For the text-containing cell, return its midpoint in (X, Y) coordinate format. 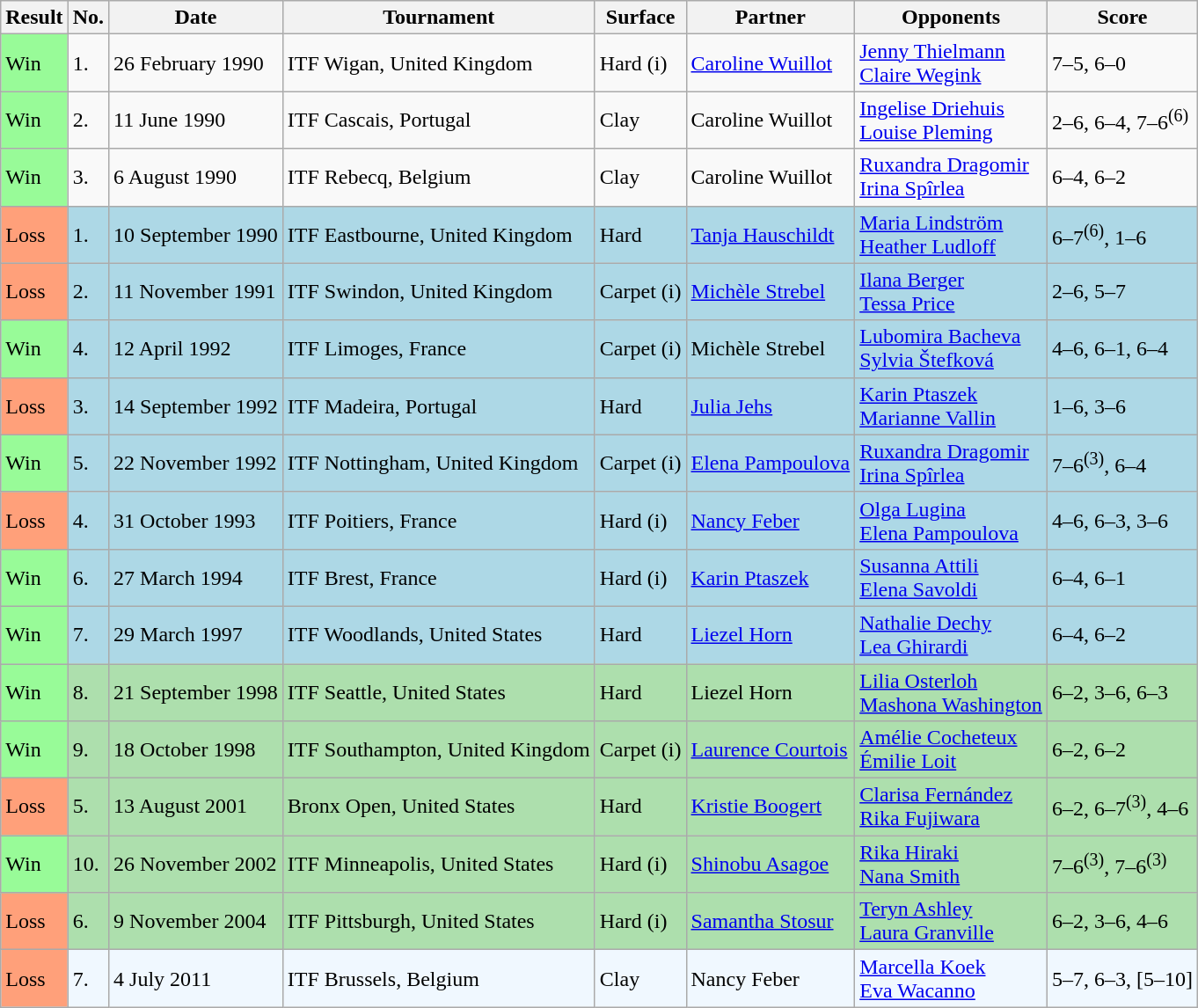
Maria Lindström Heather Ludloff (952, 234)
18 October 1998 (196, 749)
26 November 2002 (196, 864)
Susanna Attili Elena Savoldi (952, 577)
1–6, 3–6 (1122, 406)
ITF Cascais, Portugal (438, 120)
6–2, 3–6, 6–3 (1122, 691)
Tanja Hauschildt (771, 234)
7–5, 6–0 (1122, 63)
Kristie Boogert (771, 807)
Surface (640, 18)
10 September 1990 (196, 234)
Rika Hiraki Nana Smith (952, 864)
Elena Pampoulova (771, 463)
4–6, 6–3, 3–6 (1122, 521)
ITF Wigan, United Kingdom (438, 63)
7–6(3), 7–6(3) (1122, 864)
ITF Nottingham, United Kingdom (438, 463)
Karin Ptaszek (771, 577)
ITF Woodlands, United States (438, 635)
ITF Limoges, France (438, 348)
2–6, 6–4, 7–6(6) (1122, 120)
Karin Ptaszek Marianne Vallin (952, 406)
11 June 1990 (196, 120)
Opponents (952, 18)
13 August 2001 (196, 807)
Teryn Ashley Laura Granville (952, 922)
12 April 1992 (196, 348)
Olga Lugina Elena Pampoulova (952, 521)
Result (34, 18)
5–7, 6–3, [5–10] (1122, 978)
7–6(3), 6–4 (1122, 463)
Samantha Stosur (771, 922)
Amélie Cocheteux Émilie Loit (952, 749)
ITF Madeira, Portugal (438, 406)
Bronx Open, United States (438, 807)
Ilana Berger Tessa Price (952, 292)
4 July 2011 (196, 978)
9 November 2004 (196, 922)
ITF Pittsburgh, United States (438, 922)
10. (88, 864)
2–6, 5–7 (1122, 292)
ITF Swindon, United Kingdom (438, 292)
ITF Brussels, Belgium (438, 978)
ITF Seattle, United States (438, 691)
9. (88, 749)
Jenny Thielmann Claire Wegink (952, 63)
ITF Minneapolis, United States (438, 864)
ITF Southampton, United Kingdom (438, 749)
Date (196, 18)
8. (88, 691)
6–2, 6–2 (1122, 749)
ITF Brest, France (438, 577)
11 November 1991 (196, 292)
ITF Poitiers, France (438, 521)
27 March 1994 (196, 577)
Partner (771, 18)
Laurence Courtois (771, 749)
Clarisa Fernández Rika Fujiwara (952, 807)
No. (88, 18)
21 September 1998 (196, 691)
26 February 1990 (196, 63)
6–4, 6–1 (1122, 577)
6–7(6), 1–6 (1122, 234)
Lilia Osterloh Mashona Washington (952, 691)
Score (1122, 18)
Ingelise Driehuis Louise Pleming (952, 120)
14 September 1992 (196, 406)
4–6, 6–1, 6–4 (1122, 348)
22 November 1992 (196, 463)
Julia Jehs (771, 406)
Tournament (438, 18)
Lubomira Bacheva Sylvia Štefková (952, 348)
Shinobu Asagoe (771, 864)
6–2, 3–6, 4–6 (1122, 922)
Marcella Koek Eva Wacanno (952, 978)
Nathalie Dechy Lea Ghirardi (952, 635)
6 August 1990 (196, 178)
ITF Rebecq, Belgium (438, 178)
31 October 1993 (196, 521)
ITF Eastbourne, United Kingdom (438, 234)
29 March 1997 (196, 635)
6–2, 6–7(3), 4–6 (1122, 807)
